Provide the [x, y] coordinate of the cell's center where the given text is located.  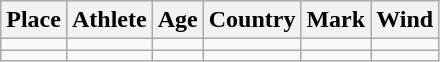
Athlete [109, 20]
Country [252, 20]
Place [34, 20]
Wind [405, 20]
Mark [336, 20]
Age [178, 20]
